Extract the [x, y] coordinate from the center of the cell holding the provided text.  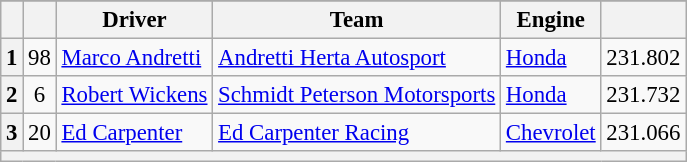
Marco Andretti [134, 58]
6 [40, 95]
231.802 [644, 58]
Engine [551, 20]
2 [12, 95]
Driver [134, 20]
Schmidt Peterson Motorsports [357, 95]
Chevrolet [551, 133]
20 [40, 133]
98 [40, 58]
231.066 [644, 133]
3 [12, 133]
1 [12, 58]
Andretti Herta Autosport [357, 58]
Ed Carpenter [134, 133]
Robert Wickens [134, 95]
231.732 [644, 95]
Ed Carpenter Racing [357, 133]
Team [357, 20]
